Scan for the cell matching the given text and deliver its (x, y) coordinate at center. 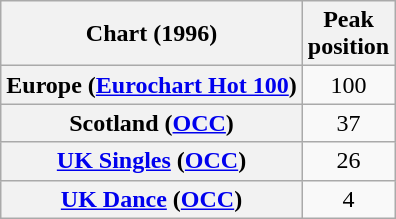
26 (348, 161)
37 (348, 123)
UK Singles (OCC) (152, 161)
Peakposition (348, 34)
Chart (1996) (152, 34)
Scotland (OCC) (152, 123)
Europe (Eurochart Hot 100) (152, 85)
100 (348, 85)
4 (348, 199)
UK Dance (OCC) (152, 199)
